Return [x, y] of the center of cell containing provided text 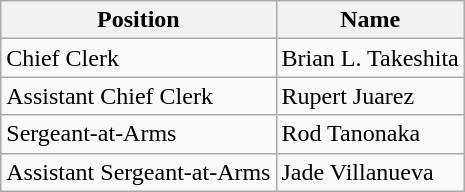
Sergeant-at-Arms [138, 134]
Brian L. Takeshita [370, 58]
Name [370, 20]
Rupert Juarez [370, 96]
Chief Clerk [138, 58]
Position [138, 20]
Assistant Sergeant-at-Arms [138, 172]
Rod Tanonaka [370, 134]
Jade Villanueva [370, 172]
Assistant Chief Clerk [138, 96]
